Determine the [X, Y] coordinate at the center of the cell enclosing the given text.  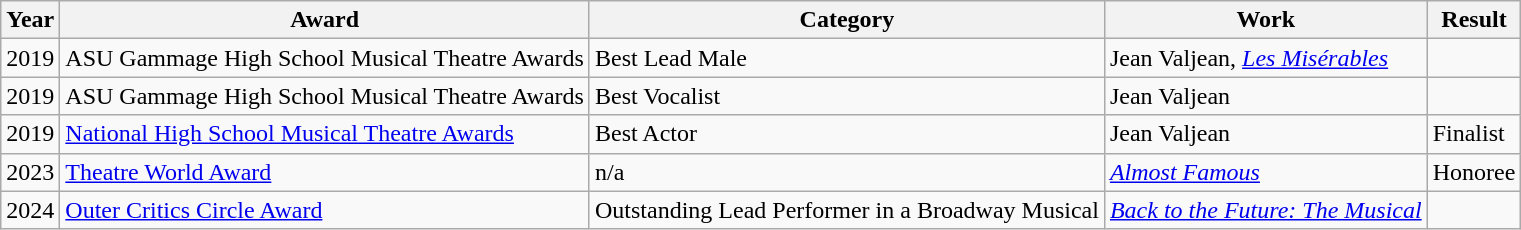
Best Vocalist [846, 96]
n/a [846, 172]
Category [846, 20]
Best Lead Male [846, 58]
2024 [30, 210]
Year [30, 20]
Best Actor [846, 134]
Finalist [1474, 134]
2023 [30, 172]
Outstanding Lead Performer in a Broadway Musical [846, 210]
Award [325, 20]
Theatre World Award [325, 172]
National High School Musical Theatre Awards [325, 134]
Outer Critics Circle Award [325, 210]
Work [1266, 20]
Result [1474, 20]
Jean Valjean, Les Misérables [1266, 58]
Back to the Future: The Musical [1266, 210]
Almost Famous [1266, 172]
Honoree [1474, 172]
